For the text-containing cell, return its midpoint in (X, Y) coordinate format. 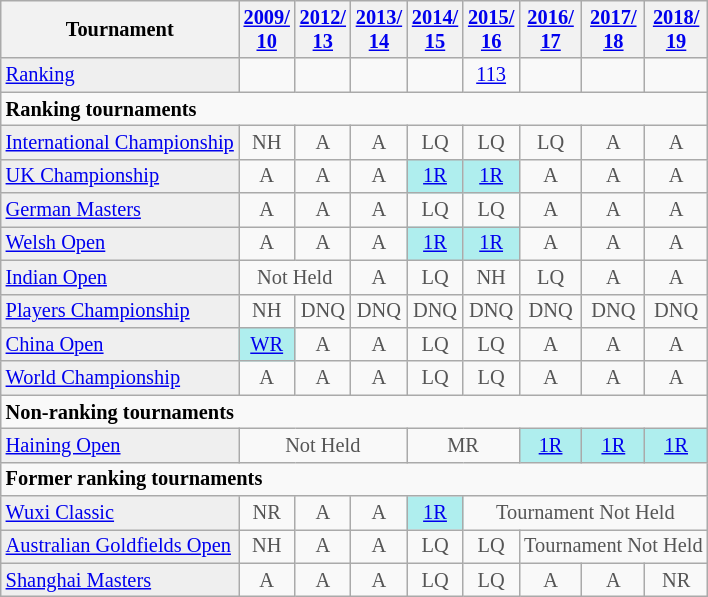
Former ranking tournaments (354, 479)
2012/13 (323, 29)
UK Championship (120, 176)
Ranking tournaments (354, 109)
Indian Open (120, 277)
113 (491, 75)
China Open (120, 344)
2016/17 (550, 29)
2015/16 (491, 29)
WR (267, 344)
World Championship (120, 378)
MR (463, 445)
Shanghai Masters (120, 580)
2014/15 (435, 29)
Tournament (120, 29)
2017/18 (614, 29)
2013/14 (379, 29)
Players Championship (120, 311)
2009/10 (267, 29)
2018/19 (676, 29)
Wuxi Classic (120, 513)
Welsh Open (120, 243)
Australian Goldfields Open (120, 546)
Haining Open (120, 445)
Non-ranking tournaments (354, 412)
International Championship (120, 142)
Ranking (120, 75)
German Masters (120, 210)
